Detect which cell encompasses the target text, then output its (x, y) center coordinate. 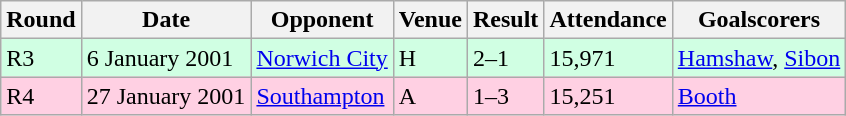
1–3 (505, 96)
Result (505, 20)
27 January 2001 (166, 96)
R4 (41, 96)
H (430, 58)
6 January 2001 (166, 58)
Goalscorers (759, 20)
15,971 (608, 58)
Attendance (608, 20)
15,251 (608, 96)
Round (41, 20)
R3 (41, 58)
A (430, 96)
Hamshaw, Sibon (759, 58)
Date (166, 20)
2–1 (505, 58)
Venue (430, 20)
Norwich City (322, 58)
Booth (759, 96)
Opponent (322, 20)
Southampton (322, 96)
